Pinpoint the cell where the given text exists, returning its (X, Y) midpoint coordinate. 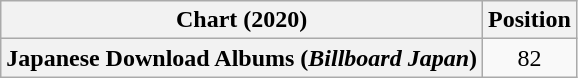
Japanese Download Albums (Billboard Japan) (242, 58)
82 (530, 58)
Chart (2020) (242, 20)
Position (530, 20)
